Locate the cell with the specified text and output its (X, Y) center coordinate. 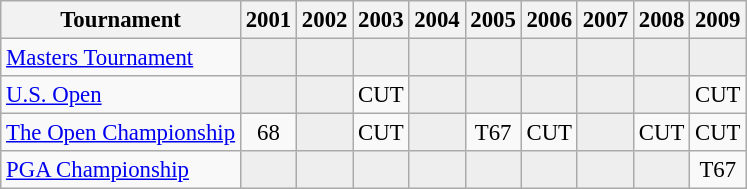
2009 (718, 20)
The Open Championship (121, 133)
2007 (605, 20)
68 (268, 133)
Tournament (121, 20)
2006 (549, 20)
PGA Championship (121, 170)
Masters Tournament (121, 58)
U.S. Open (121, 95)
2008 (661, 20)
2003 (381, 20)
2004 (437, 20)
2005 (493, 20)
2001 (268, 20)
2002 (325, 20)
